Determine the [X, Y] coordinate at the center of the cell enclosing the given text.  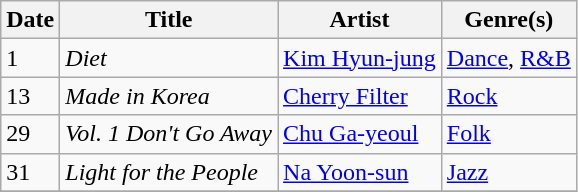
Na Yoon-sun [360, 172]
Chu Ga-yeoul [360, 134]
31 [30, 172]
13 [30, 96]
Folk [508, 134]
Dance, R&B [508, 58]
1 [30, 58]
Diet [169, 58]
Made in Korea [169, 96]
Artist [360, 20]
Vol. 1 Don't Go Away [169, 134]
Jazz [508, 172]
Title [169, 20]
Date [30, 20]
Light for the People [169, 172]
Rock [508, 96]
Genre(s) [508, 20]
Cherry Filter [360, 96]
29 [30, 134]
Kim Hyun-jung [360, 58]
